Pinpoint the cell where the given text exists, returning its (x, y) midpoint coordinate. 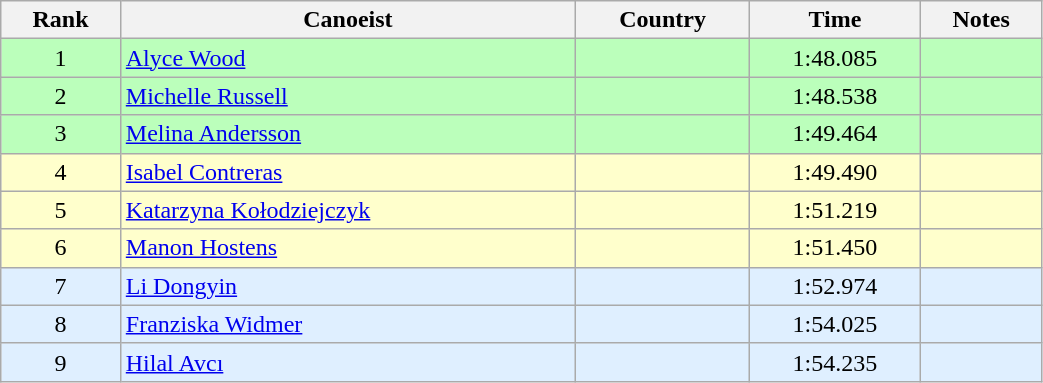
Canoeist (348, 20)
9 (61, 362)
Melina Andersson (348, 134)
Isabel Contreras (348, 172)
Katarzyna Kołodziejczyk (348, 210)
Time (836, 20)
Country (663, 20)
1:48.538 (836, 96)
1:54.025 (836, 324)
7 (61, 286)
Notes (981, 20)
1:48.085 (836, 58)
1:52.974 (836, 286)
Alyce Wood (348, 58)
Michelle Russell (348, 96)
1:54.235 (836, 362)
8 (61, 324)
1:49.490 (836, 172)
1:51.450 (836, 248)
Manon Hostens (348, 248)
Li Dongyin (348, 286)
Rank (61, 20)
2 (61, 96)
6 (61, 248)
Hilal Avcı (348, 362)
4 (61, 172)
1:49.464 (836, 134)
Franziska Widmer (348, 324)
1:51.219 (836, 210)
3 (61, 134)
1 (61, 58)
5 (61, 210)
